Capture the cell that displays the provided text and extract its [x, y] central coordinate. 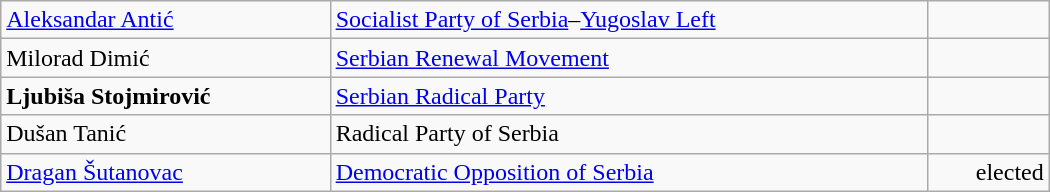
Serbian Radical Party [629, 96]
Dušan Tanić [166, 134]
Dragan Šutanovac [166, 172]
Serbian Renewal Movement [629, 58]
elected [988, 172]
Socialist Party of Serbia–Yugoslav Left [629, 20]
Radical Party of Serbia [629, 134]
Milorad Dimić [166, 58]
Democratic Opposition of Serbia [629, 172]
Aleksandar Antić [166, 20]
Ljubiša Stojmirović [166, 96]
